From the cell containing the given text, extract its center point as (X, Y) coordinate. 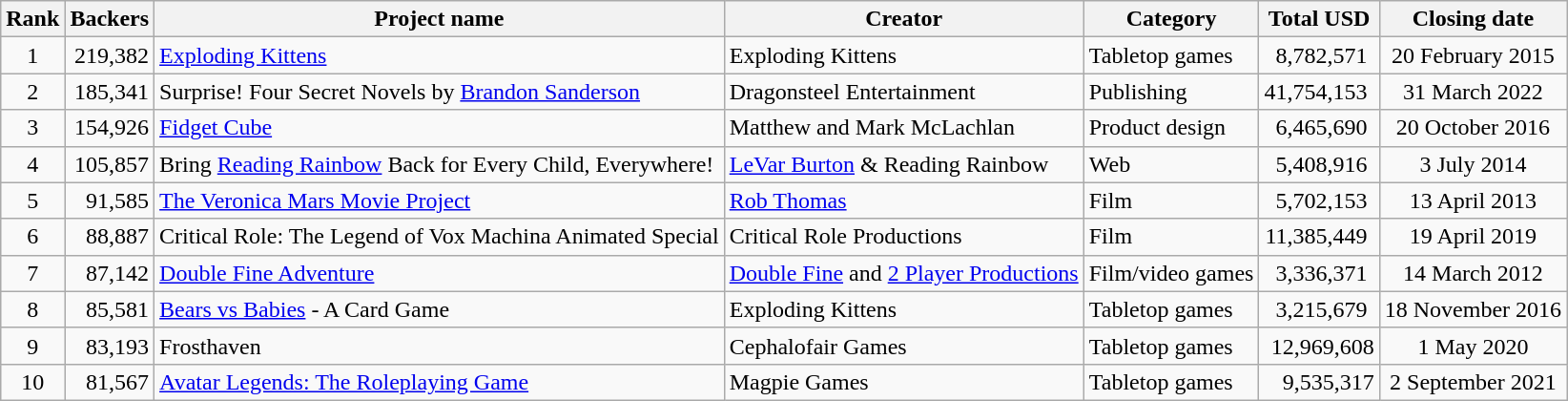
Matthew and Mark McLachlan (904, 128)
Creator (904, 19)
4 (32, 164)
Avatar Legends: The Roleplaying Game (440, 382)
10 (32, 382)
Web (1171, 164)
3 July 2014 (1473, 164)
3,215,679 (1319, 309)
8 (32, 309)
Closing date (1473, 19)
Category (1171, 19)
Dragonsteel Entertainment (904, 92)
Publishing (1171, 92)
Double Fine and 2 Player Productions (904, 273)
91,585 (110, 200)
5,408,916 (1319, 164)
7 (32, 273)
19 April 2019 (1473, 237)
81,567 (110, 382)
105,857 (110, 164)
The Veronica Mars Movie Project (440, 200)
1 May 2020 (1473, 346)
2 (32, 92)
14 March 2012 (1473, 273)
Film/video games (1171, 273)
Critical Role Productions (904, 237)
9,535,317 (1319, 382)
Frosthaven (440, 346)
85,581 (110, 309)
13 April 2013 (1473, 200)
Project name (440, 19)
6 (32, 237)
Total USD (1319, 19)
Cephalofair Games (904, 346)
8,782,571 (1319, 55)
Rank (32, 19)
88,887 (110, 237)
87,142 (110, 273)
185,341 (110, 92)
5,702,153 (1319, 200)
83,193 (110, 346)
31 March 2022 (1473, 92)
41,754,153 (1319, 92)
Bring Reading Rainbow Back for Every Child, Everywhere! (440, 164)
Magpie Games (904, 382)
5 (32, 200)
3 (32, 128)
LeVar Burton & Reading Rainbow (904, 164)
20 October 2016 (1473, 128)
11,385,449 (1319, 237)
12,969,608 (1319, 346)
Backers (110, 19)
1 (32, 55)
Surprise! Four Secret Novels by Brandon Sanderson (440, 92)
Critical Role: The Legend of Vox Machina Animated Special (440, 237)
154,926 (110, 128)
3,336,371 (1319, 273)
20 February 2015 (1473, 55)
Fidget Cube (440, 128)
219,382 (110, 55)
6,465,690 (1319, 128)
2 September 2021 (1473, 382)
Double Fine Adventure (440, 273)
9 (32, 346)
Bears vs Babies - A Card Game (440, 309)
18 November 2016 (1473, 309)
Product design (1171, 128)
Rob Thomas (904, 200)
